Search for the cell housing the specified text and yield its [X, Y] center coordinate. 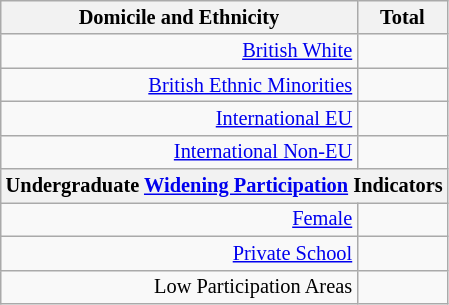
Total [402, 17]
Private School [179, 253]
International EU [179, 118]
British White [179, 51]
Domicile and Ethnicity [179, 17]
British Ethnic Minorities [179, 85]
Low Participation Areas [179, 287]
International Non-EU [179, 152]
Female [179, 219]
Undergraduate Widening Participation Indicators [224, 186]
